Pinpoint the cell where the given text exists, returning its (x, y) midpoint coordinate. 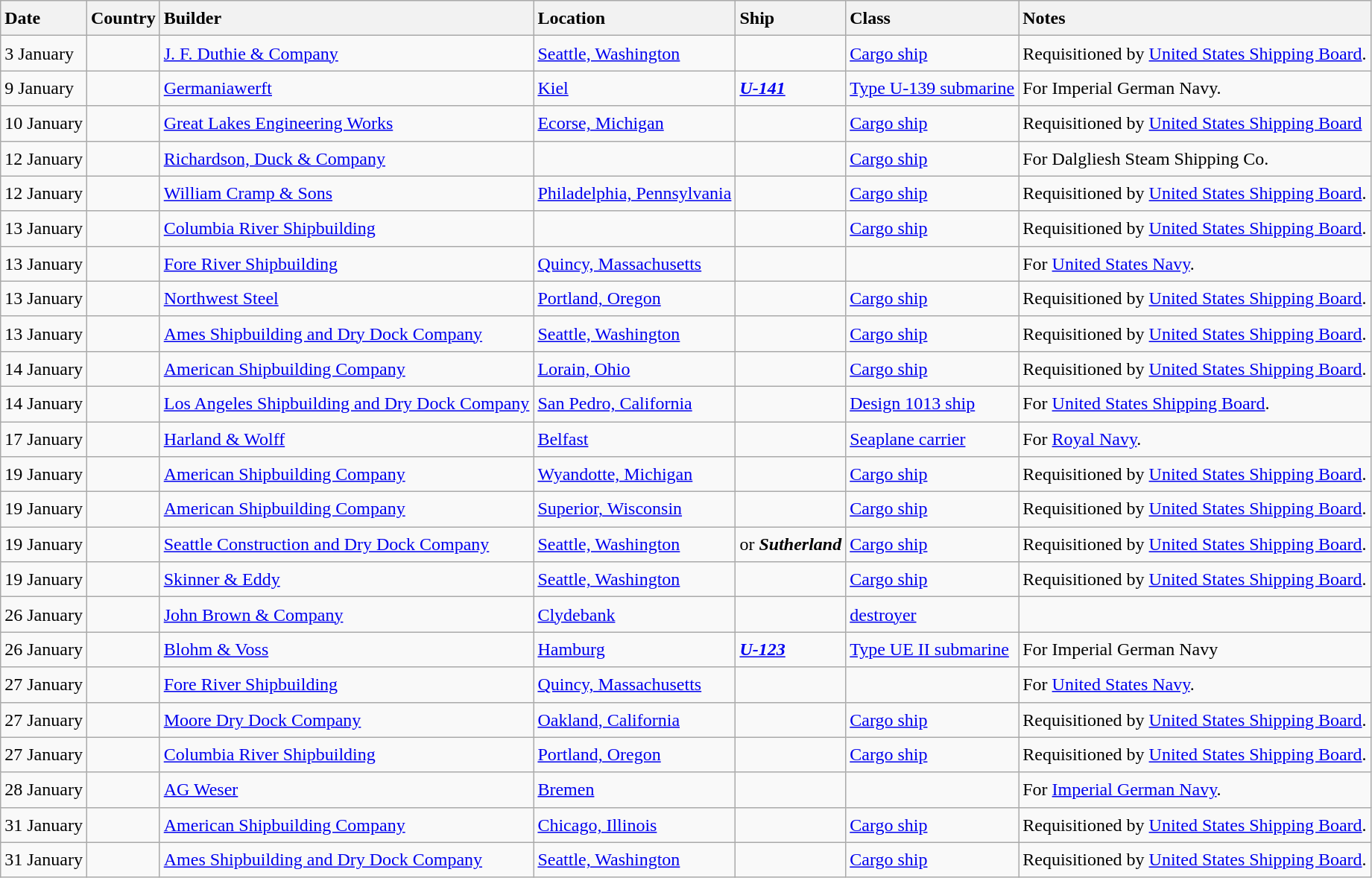
Location (635, 18)
Wyandotte, Michigan (635, 474)
Skinner & Eddy (347, 580)
Type UE II submarine (932, 650)
destroyer (932, 614)
Chicago, Illinois (635, 824)
Harland & Wolff (347, 440)
Richardson, Duck & Company (347, 158)
3 January (44, 54)
William Cramp & Sons (347, 194)
Ship (791, 18)
or Sutherland (791, 544)
Blohm & Voss (347, 650)
Germaniawerft (347, 88)
San Pedro, California (635, 404)
Design 1013 ship (932, 404)
Oakland, California (635, 720)
U-141 (791, 88)
10 January (44, 124)
Seattle Construction and Dry Dock Company (347, 544)
Ecorse, Michigan (635, 124)
Moore Dry Dock Company (347, 720)
Class (932, 18)
Bremen (635, 790)
Hamburg (635, 650)
For Imperial German Navy (1195, 650)
Los Angeles Shipbuilding and Dry Dock Company (347, 404)
Kiel (635, 88)
28 January (44, 790)
AG Weser (347, 790)
For Royal Navy. (1195, 440)
Requisitioned by United States Shipping Board (1195, 124)
Northwest Steel (347, 298)
Country (123, 18)
Seaplane carrier (932, 440)
John Brown & Company (347, 614)
U-123 (791, 650)
Date (44, 18)
Superior, Wisconsin (635, 510)
J. F. Duthie & Company (347, 54)
9 January (44, 88)
Lorain, Ohio (635, 368)
For United States Shipping Board. (1195, 404)
Notes (1195, 18)
Builder (347, 18)
Belfast (635, 440)
Great Lakes Engineering Works (347, 124)
For Dalgliesh Steam Shipping Co. (1195, 158)
Clydebank (635, 614)
Type U-139 submarine (932, 88)
Philadelphia, Pennsylvania (635, 194)
17 January (44, 440)
